Capture the cell that displays the provided text and extract its [x, y] central coordinate. 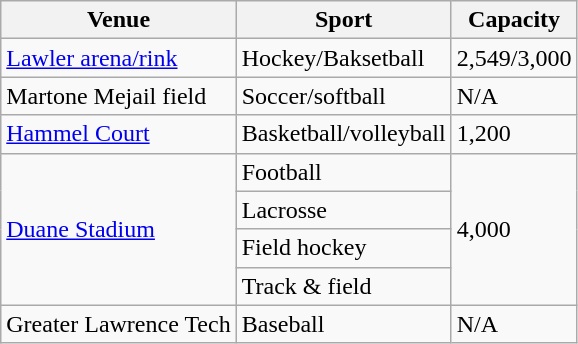
Field hockey [344, 248]
4,000 [514, 229]
Basketball/volleyball [344, 134]
Hammel Court [118, 134]
Venue [118, 20]
Football [344, 172]
Greater Lawrence Tech [118, 324]
Martone Mejail field [118, 96]
Lacrosse [344, 210]
2,549/3,000 [514, 58]
Lawler arena/rink [118, 58]
Sport [344, 20]
Capacity [514, 20]
Hockey/Baksetball [344, 58]
Soccer/softball [344, 96]
Duane Stadium [118, 229]
1,200 [514, 134]
Baseball [344, 324]
Track & field [344, 286]
